Pinpoint the cell where the given text exists, returning its [x, y] midpoint coordinate. 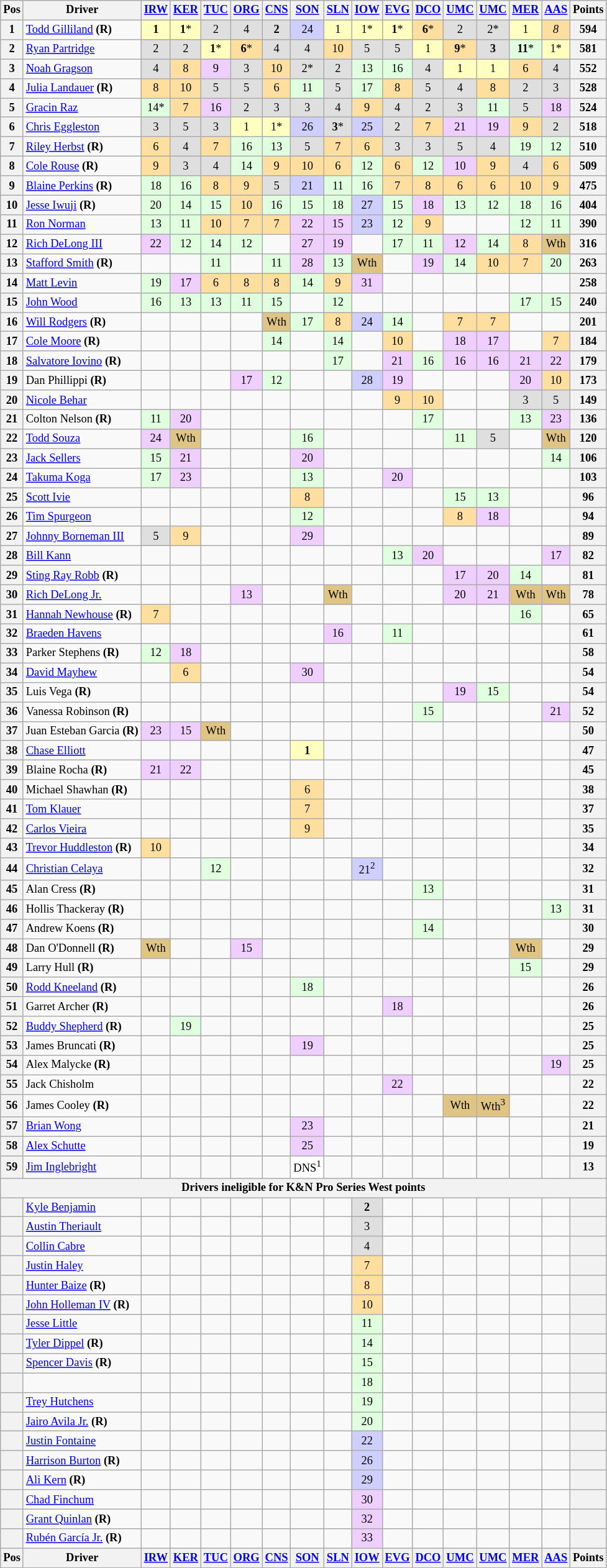
201 [588, 322]
Austin Theriault [82, 1226]
Hannah Newhouse (R) [82, 614]
3* [338, 127]
Carlos Vieira [82, 829]
43 [12, 849]
James Cooley (R) [82, 1106]
Juan Esteban Garcia (R) [82, 731]
Hunter Baize (R) [82, 1285]
Cole Rouse (R) [82, 166]
John Holleman IV (R) [82, 1305]
Trevor Huddleston (R) [82, 849]
82 [588, 555]
Matt Levin [82, 283]
James Bruncati (R) [82, 1046]
11* [526, 50]
Chad Finchum [82, 1500]
51 [12, 1006]
Tyler Dippel (R) [82, 1343]
581 [588, 50]
103 [588, 478]
Rubén García Jr. (R) [82, 1538]
106 [588, 458]
212 [367, 869]
Ryan Partridge [82, 50]
41 [12, 809]
Jack Chisholm [82, 1085]
Luis Vega (R) [82, 692]
149 [588, 400]
Todd Souza [82, 439]
Spencer Davis (R) [82, 1363]
Jairo Avila Jr. (R) [82, 1421]
Alex Malycke (R) [82, 1065]
Blaine Rocha (R) [82, 770]
Jesse Little [82, 1324]
Grant Quinlan (R) [82, 1520]
44 [12, 869]
John Wood [82, 302]
184 [588, 342]
Ali Kern (R) [82, 1480]
Andrew Koens (R) [82, 929]
53 [12, 1046]
524 [588, 108]
59 [12, 1167]
Riley Herbst (R) [82, 147]
Gracin Raz [82, 108]
55 [12, 1085]
48 [12, 948]
Johnny Borneman III [82, 537]
552 [588, 68]
Scott Ivie [82, 497]
Rich DeLong III [82, 244]
Parker Stephens (R) [82, 654]
Salvatore Iovino (R) [82, 362]
Julia Landauer (R) [82, 88]
Braeden Havens [82, 634]
Ron Norman [82, 225]
390 [588, 225]
Bill Kann [82, 555]
61 [588, 634]
Chris Eggleston [82, 127]
Blaine Perkins (R) [82, 185]
240 [588, 302]
65 [588, 614]
120 [588, 439]
Drivers ineligible for K&N Pro Series West points [303, 1188]
14* [155, 108]
Rodd Kneeland (R) [82, 988]
Alex Schutte [82, 1146]
49 [12, 968]
Hollis Thackeray (R) [82, 909]
Stafford Smith (R) [82, 263]
Buddy Shepherd (R) [82, 1026]
56 [12, 1106]
258 [588, 283]
Rich DeLong Jr. [82, 595]
Takuma Koga [82, 478]
Jim Inglebright [82, 1167]
Todd Gilliland (R) [82, 30]
Brian Wong [82, 1127]
57 [12, 1127]
40 [12, 789]
Jesse Iwuji (R) [82, 205]
Harrison Burton (R) [82, 1461]
173 [588, 380]
Tom Klauer [82, 809]
594 [588, 30]
Cole Moore (R) [82, 342]
42 [12, 829]
Dan O'Donnell (R) [82, 948]
39 [12, 770]
Wth3 [493, 1106]
Collin Cabre [82, 1246]
179 [588, 362]
Colton Nelson (R) [82, 420]
316 [588, 244]
510 [588, 147]
96 [588, 497]
Tim Spurgeon [82, 517]
Justin Haley [82, 1266]
Larry Hull (R) [82, 968]
Vanessa Robinson (R) [82, 712]
Will Rodgers (R) [82, 322]
David Mayhew [82, 672]
Dan Phillippi (R) [82, 380]
Nicole Behar [82, 400]
263 [588, 263]
Justin Fontaine [82, 1441]
528 [588, 88]
DNS1 [308, 1167]
89 [588, 537]
94 [588, 517]
518 [588, 127]
509 [588, 166]
Alan Cress (R) [82, 890]
9* [460, 50]
Trey Hutchens [82, 1403]
Michael Shawhan (R) [82, 789]
36 [12, 712]
Garret Archer (R) [82, 1006]
Christian Celaya [82, 869]
136 [588, 420]
404 [588, 205]
Noah Gragson [82, 68]
Jack Sellers [82, 458]
81 [588, 575]
Sting Ray Robb (R) [82, 575]
46 [12, 909]
Kyle Benjamin [82, 1208]
475 [588, 185]
Chase Elliott [82, 750]
78 [588, 595]
